Identify which cell holds the provided text, then report its (x, y) central coordinate. 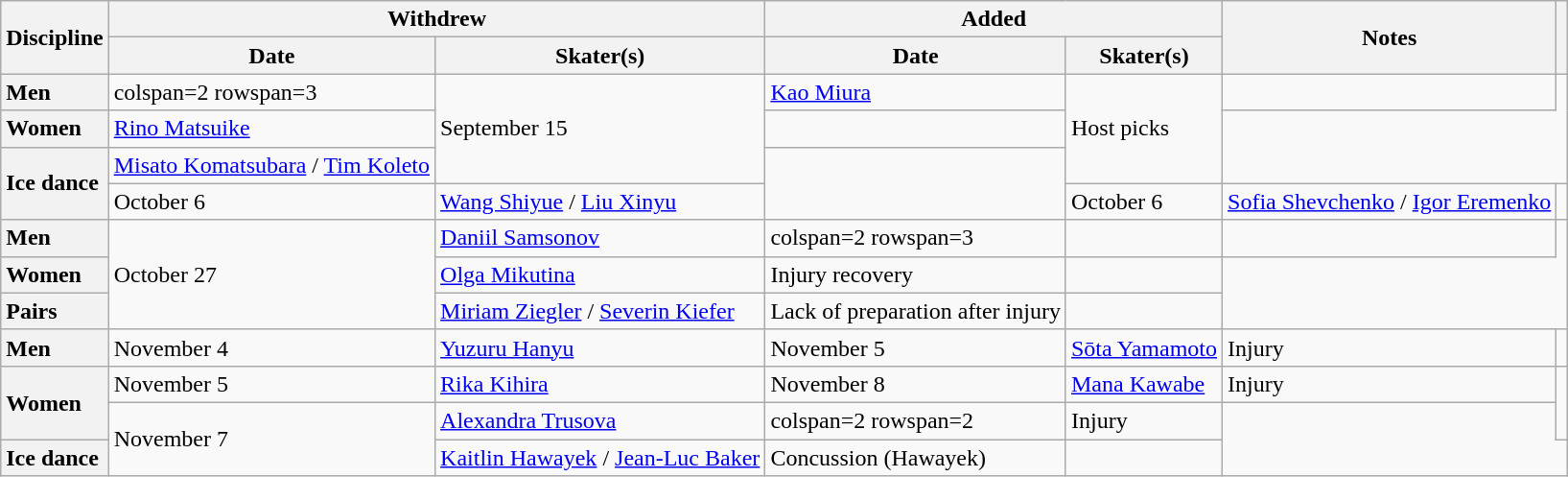
Lack of preparation after injury (916, 311)
Pairs (55, 311)
Concussion (Hawayek) (916, 458)
colspan=2 rowspan=2 (916, 420)
November 4 (271, 347)
Kao Miura (916, 92)
Added (994, 19)
Olga Mikutina (600, 274)
Host picks (1143, 129)
Miriam Ziegler / Severin Kiefer (600, 311)
Wang Shiyue / Liu Xinyu (600, 202)
Withdrew (437, 19)
November 7 (271, 439)
Yuzuru Hanyu (600, 347)
Sōta Yamamoto (1143, 347)
Sofia Shevchenko / Igor Eremenko (1390, 202)
Kaitlin Hawayek / Jean-Luc Baker (600, 458)
Mana Kawabe (1143, 384)
Injury recovery (916, 274)
Notes (1390, 37)
Daniil Samsonov (600, 238)
November 8 (916, 384)
Misato Komatsubara / Tim Koleto (271, 165)
Alexandra Trusova (600, 420)
Discipline (55, 37)
Rino Matsuike (271, 129)
Rika Kihira (600, 384)
October 27 (271, 274)
September 15 (600, 129)
